Return the (X, Y) coordinate for the center point of the cell that contains the specified text.  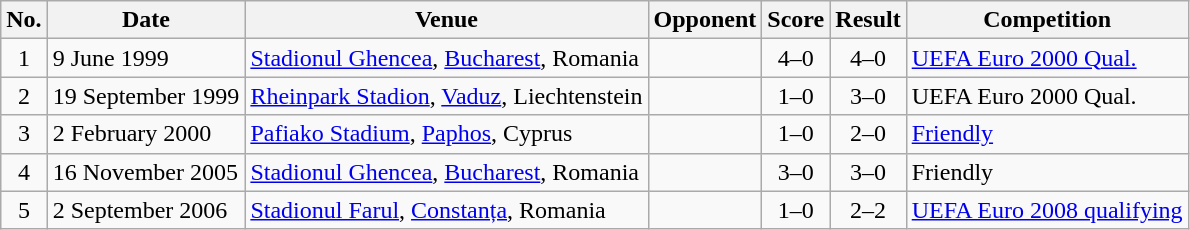
Result (868, 20)
4 (24, 172)
Rheinpark Stadion, Vaduz, Liechtenstein (446, 96)
Opponent (705, 20)
UEFA Euro 2008 qualifying (1047, 210)
2 (24, 96)
Stadionul Farul, Constanța, Romania (446, 210)
1 (24, 58)
2–2 (868, 210)
Competition (1047, 20)
5 (24, 210)
3 (24, 134)
Venue (446, 20)
2 September 2006 (146, 210)
19 September 1999 (146, 96)
Pafiako Stadium, Paphos, Cyprus (446, 134)
2–0 (868, 134)
2 February 2000 (146, 134)
No. (24, 20)
Date (146, 20)
Score (796, 20)
16 November 2005 (146, 172)
9 June 1999 (146, 58)
